From the cell containing the given text, extract its center point as [x, y] coordinate. 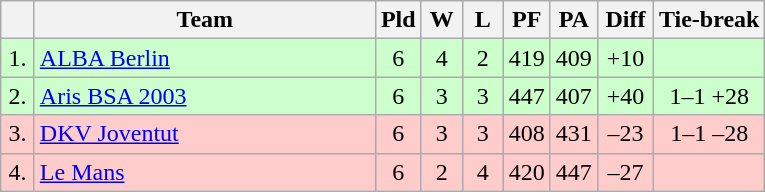
Diff [625, 20]
L [482, 20]
Team [204, 20]
+40 [625, 96]
407 [574, 96]
1. [18, 58]
ALBA Berlin [204, 58]
–27 [625, 172]
Pld [398, 20]
W [442, 20]
4. [18, 172]
409 [574, 58]
Aris BSA 2003 [204, 96]
Tie-break [709, 20]
–23 [625, 134]
419 [526, 58]
PA [574, 20]
PF [526, 20]
3. [18, 134]
1–1 +28 [709, 96]
Le Mans [204, 172]
2. [18, 96]
1–1 –28 [709, 134]
DKV Joventut [204, 134]
431 [574, 134]
408 [526, 134]
+10 [625, 58]
420 [526, 172]
